Pinpoint the cell where the given text exists, returning its [X, Y] midpoint coordinate. 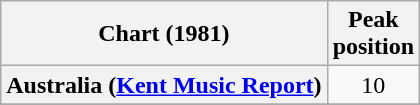
Chart (1981) [164, 34]
10 [373, 85]
Australia (Kent Music Report) [164, 85]
Peakposition [373, 34]
